Locate the cell with the specified text and output its [X, Y] center coordinate. 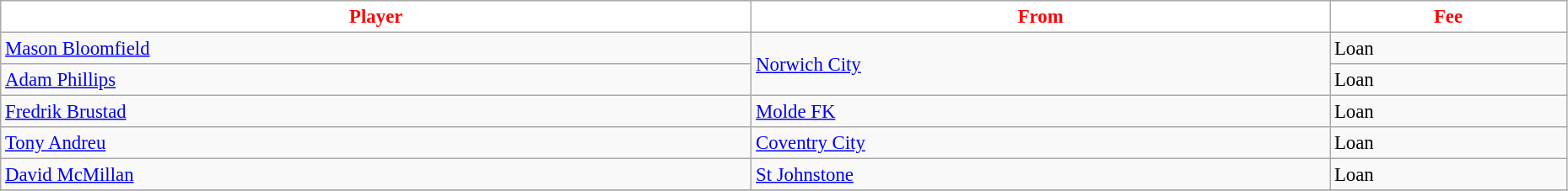
Player [376, 17]
Fredrik Brustad [376, 112]
St Johnstone [1041, 175]
Norwich City [1041, 64]
Molde FK [1041, 112]
Adam Phillips [376, 80]
Coventry City [1041, 143]
Mason Bloomfield [376, 49]
Fee [1449, 17]
David McMillan [376, 175]
From [1041, 17]
Tony Andreu [376, 143]
